Return (X, Y) of the center of cell containing provided text 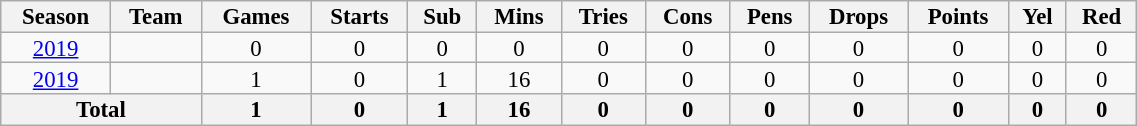
Red (1101, 16)
Games (256, 16)
Tries (603, 16)
Sub (442, 16)
Yel (1037, 16)
Starts (360, 16)
Pens (770, 16)
Cons (688, 16)
Team (156, 16)
Mins (520, 16)
Drops (858, 16)
Points (958, 16)
Season (56, 16)
Total (101, 110)
